From the cell containing the given text, extract its center point as [X, Y] coordinate. 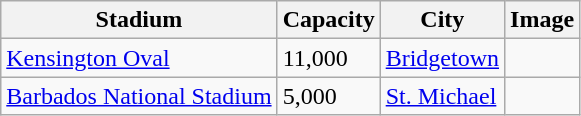
City [442, 20]
Barbados National Stadium [139, 96]
Image [542, 20]
St. Michael [442, 96]
Capacity [328, 20]
5,000 [328, 96]
Bridgetown [442, 58]
11,000 [328, 58]
Kensington Oval [139, 58]
Stadium [139, 20]
